Scan for the cell matching the given text and deliver its (x, y) coordinate at center. 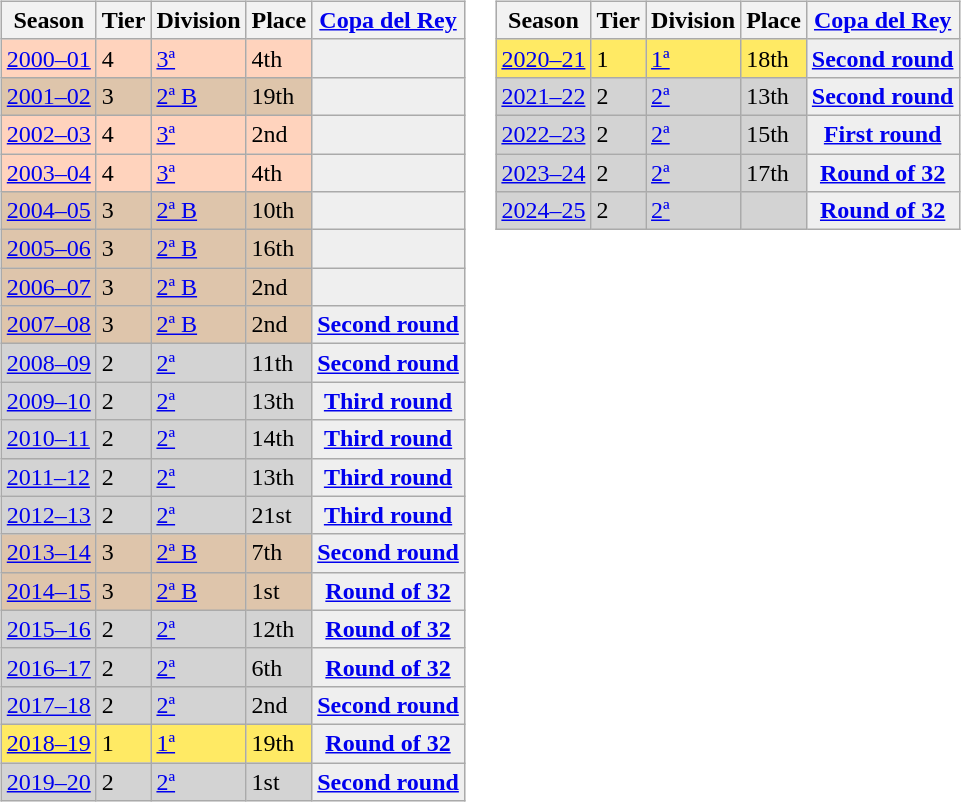
2002–03 (48, 134)
2009–10 (48, 401)
First round (882, 134)
2010–11 (48, 439)
2007–08 (48, 325)
15th (774, 134)
2011–12 (48, 477)
2014–15 (48, 591)
16th (279, 249)
2008–09 (48, 363)
2016–17 (48, 667)
2017–18 (48, 705)
2003–04 (48, 173)
2020–21 (544, 58)
2005–06 (48, 249)
2015–16 (48, 629)
2023–24 (544, 173)
11th (279, 363)
2012–13 (48, 515)
2001–02 (48, 96)
21st (279, 515)
10th (279, 211)
2018–19 (48, 743)
6th (279, 667)
2021–22 (544, 96)
2019–20 (48, 781)
2022–23 (544, 134)
2004–05 (48, 211)
2013–14 (48, 553)
2024–25 (544, 211)
2000–01 (48, 58)
17th (774, 173)
12th (279, 629)
2006–07 (48, 287)
7th (279, 553)
14th (279, 439)
18th (774, 58)
